Determine the [x, y] coordinate at the center of the cell enclosing the given text.  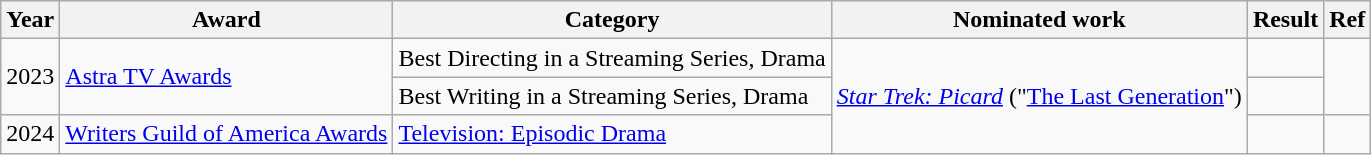
Astra TV Awards [226, 77]
Best Writing in a Streaming Series, Drama [612, 96]
Writers Guild of America Awards [226, 134]
2023 [30, 77]
Year [30, 20]
Category [612, 20]
Best Directing in a Streaming Series, Drama [612, 58]
Result [1285, 20]
Star Trek: Picard ("The Last Generation") [1039, 96]
Ref [1348, 20]
Nominated work [1039, 20]
Award [226, 20]
2024 [30, 134]
Television: Episodic Drama [612, 134]
